Detect which cell encompasses the target text, then output its (X, Y) center coordinate. 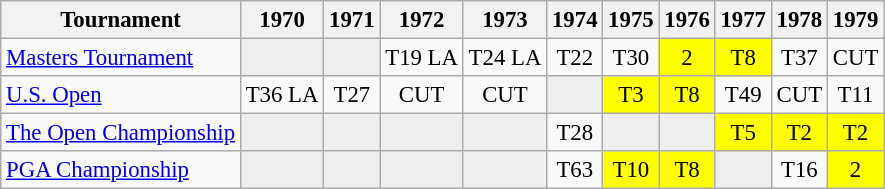
T49 (743, 95)
U.S. Open (121, 95)
1976 (687, 20)
T11 (855, 95)
1978 (799, 20)
T37 (799, 58)
T24 LA (504, 58)
T22 (575, 58)
1970 (282, 20)
1971 (352, 20)
T30 (631, 58)
The Open Championship (121, 133)
T5 (743, 133)
1974 (575, 20)
T28 (575, 133)
T16 (799, 170)
1973 (504, 20)
Tournament (121, 20)
T19 LA (422, 58)
1979 (855, 20)
T36 LA (282, 95)
PGA Championship (121, 170)
1977 (743, 20)
1972 (422, 20)
T3 (631, 95)
T63 (575, 170)
1975 (631, 20)
T27 (352, 95)
T10 (631, 170)
Masters Tournament (121, 58)
